Scan for the cell matching the given text and deliver its [x, y] coordinate at center. 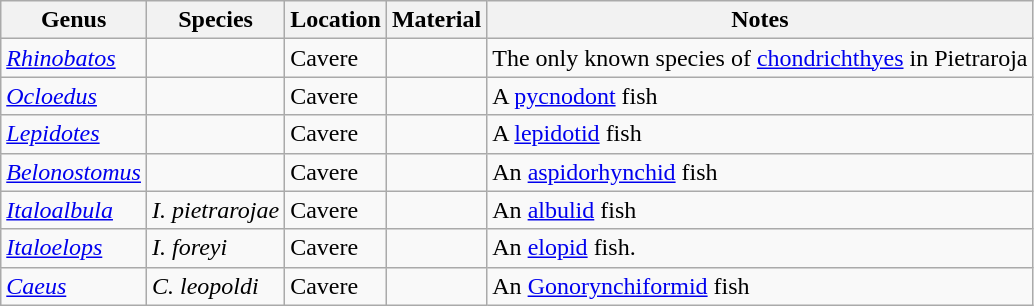
Italoelops [74, 248]
Notes [760, 20]
The only known species of chondrichthyes in Pietraroja [760, 58]
An Gonorynchiformid fish [760, 286]
I. pietrarojae [215, 210]
A lepidotid fish [760, 134]
Genus [74, 20]
An elopid fish. [760, 248]
Lepidotes [74, 134]
Location [336, 20]
C. leopoldi [215, 286]
Belonostomus [74, 172]
Species [215, 20]
Caeus [74, 286]
Italoalbula [74, 210]
Rhinobatos [74, 58]
An aspidorhynchid fish [760, 172]
A pycnodont fish [760, 96]
I. foreyi [215, 248]
Ocloedus [74, 96]
Material [436, 20]
An albulid fish [760, 210]
